Capture the cell that displays the provided text and extract its (x, y) central coordinate. 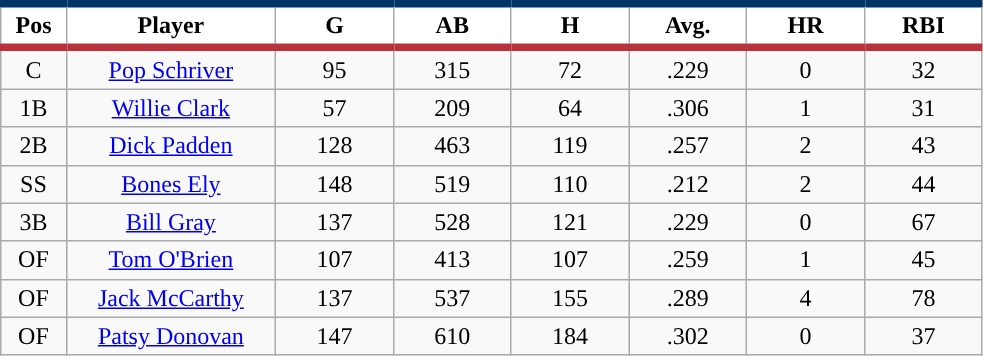
110 (570, 184)
G (335, 26)
64 (570, 108)
610 (452, 336)
AB (452, 26)
184 (570, 336)
H (570, 26)
1B (34, 108)
.212 (688, 184)
67 (923, 222)
155 (570, 298)
119 (570, 146)
209 (452, 108)
148 (335, 184)
Pop Schriver (170, 68)
147 (335, 336)
RBI (923, 26)
528 (452, 222)
2B (34, 146)
78 (923, 298)
Avg. (688, 26)
31 (923, 108)
4 (806, 298)
C (34, 68)
519 (452, 184)
121 (570, 222)
413 (452, 260)
43 (923, 146)
32 (923, 68)
SS (34, 184)
57 (335, 108)
45 (923, 260)
Jack McCarthy (170, 298)
Pos (34, 26)
Player (170, 26)
.259 (688, 260)
.306 (688, 108)
95 (335, 68)
44 (923, 184)
Dick Padden (170, 146)
72 (570, 68)
463 (452, 146)
Tom O'Brien (170, 260)
Patsy Donovan (170, 336)
Bill Gray (170, 222)
Bones Ely (170, 184)
HR (806, 26)
3B (34, 222)
.302 (688, 336)
315 (452, 68)
537 (452, 298)
128 (335, 146)
.289 (688, 298)
.257 (688, 146)
37 (923, 336)
Willie Clark (170, 108)
